Search for the cell housing the specified text and yield its [x, y] center coordinate. 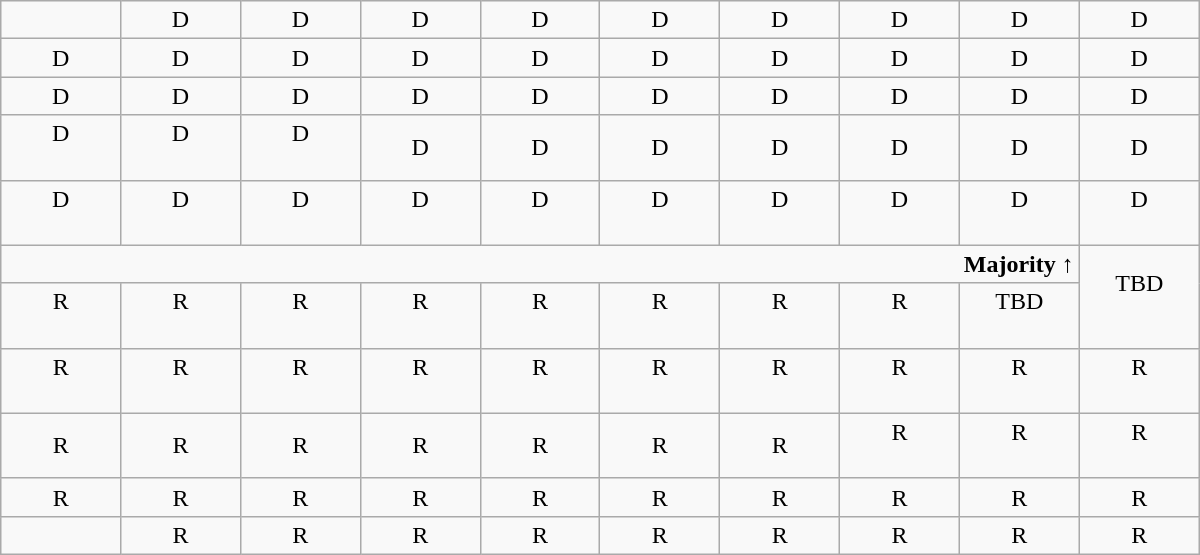
Majority ↑ [540, 264]
